Find where the given text appears and provide that cell's center as [X, Y] coordinate. 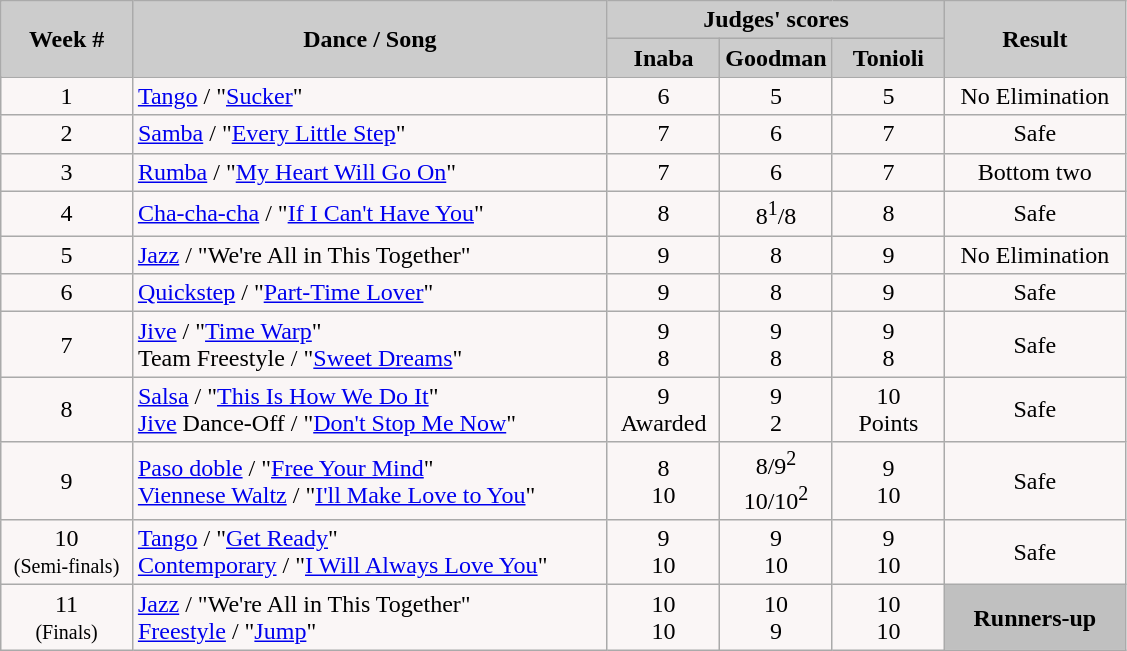
Tango / "Get Ready"Contemporary / "I Will Always Love You" [370, 552]
109 [776, 618]
Quickstep / "Part-Time Lover" [370, 293]
2 [67, 134]
Goodman [776, 58]
11(Finals) [67, 618]
Rumba / "My Heart Will Go On" [370, 172]
10(Semi-finals) [67, 552]
81/8 [776, 214]
Jazz / "We're All in This Together"Freestyle / "Jump" [370, 618]
92 [776, 410]
Tonioli [888, 58]
Paso doble / "Free Your Mind"Viennese Waltz / "I'll Make Love to You" [370, 481]
Salsa / "This Is How We Do It"Jive Dance-Off / "Don't Stop Me Now" [370, 410]
Dance / Song [370, 39]
Tango / "Sucker" [370, 96]
Cha-cha-cha / "If I Can't Have You" [370, 214]
Result [1035, 39]
Runners-up [1035, 618]
10Points [888, 410]
9Awarded [663, 410]
8/9210/102 [776, 481]
Jive / "Time Warp"Team Freestyle / "Sweet Dreams" [370, 344]
Inaba [663, 58]
Bottom two [1035, 172]
3 [67, 172]
Samba / "Every Little Step" [370, 134]
810 [663, 481]
Week # [67, 39]
Jazz / "We're All in This Together" [370, 255]
Judges' scores [776, 20]
4 [67, 214]
1 [67, 96]
